Determine the [x, y] coordinate at the center of the cell enclosing the given text.  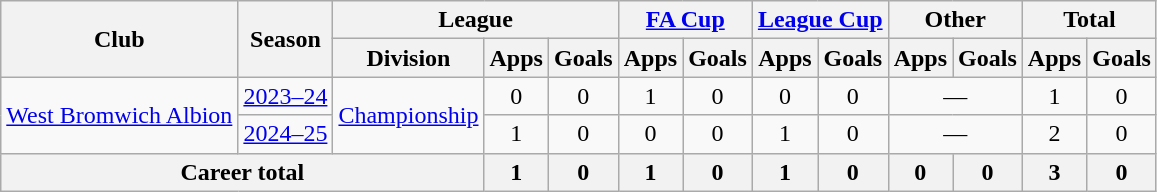
Total [1089, 20]
Division [408, 58]
West Bromwich Albion [120, 115]
3 [1054, 172]
2024–25 [286, 134]
League Cup [820, 20]
FA Cup [685, 20]
Club [120, 39]
Other [955, 20]
Career total [242, 172]
2023–24 [286, 96]
League [476, 20]
Championship [408, 115]
2 [1054, 134]
Season [286, 39]
